From the cell containing the given text, extract its center point as (x, y) coordinate. 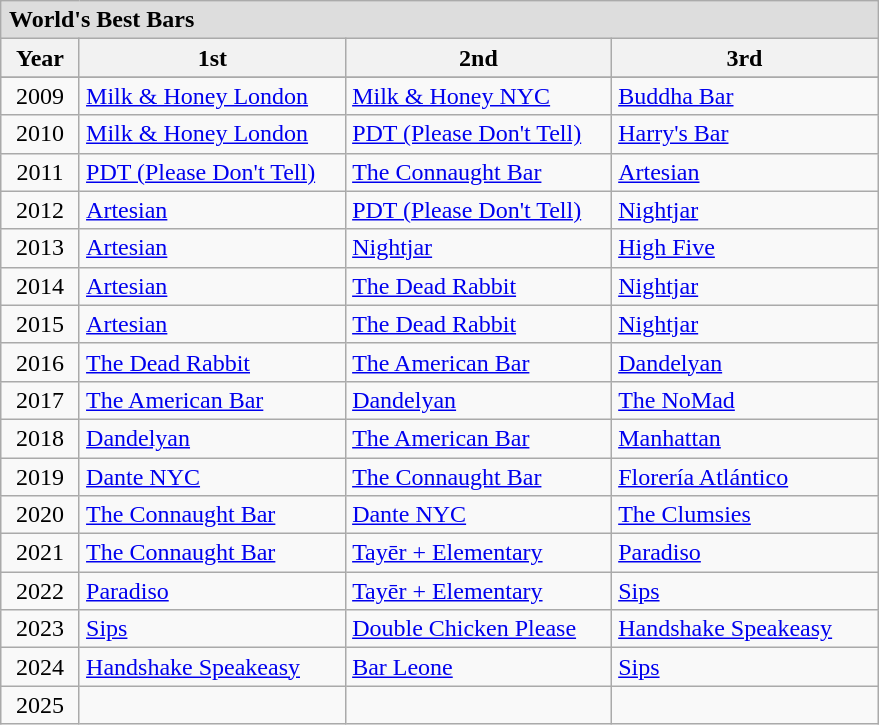
2018 (40, 438)
2019 (40, 477)
2025 (40, 705)
2014 (40, 286)
2021 (40, 553)
Florería Atlántico (744, 477)
2011 (40, 172)
2023 (40, 629)
2022 (40, 591)
Bar Leone (478, 667)
Double Chicken Please (478, 629)
High Five (744, 248)
2016 (40, 362)
Manhattan (744, 438)
2nd (478, 58)
2024 (40, 667)
2009 (40, 96)
Year (40, 58)
Milk & Honey NYC (478, 96)
3rd (744, 58)
2017 (40, 400)
World's Best Bars (440, 20)
2020 (40, 515)
Harry's Bar (744, 134)
Buddha Bar (744, 96)
2010 (40, 134)
1st (212, 58)
The NoMad (744, 400)
2012 (40, 210)
The Clumsies (744, 515)
2015 (40, 324)
2013 (40, 248)
